Locate the cell with the specified text and output its [X, Y] center coordinate. 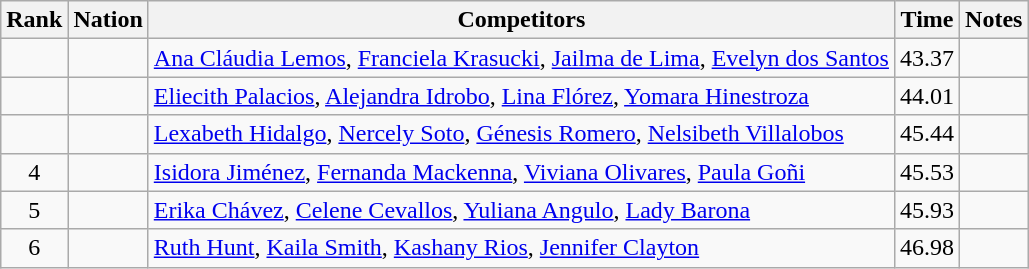
Nation [108, 20]
5 [34, 210]
Notes [994, 20]
44.01 [926, 96]
Rank [34, 20]
Ana Cláudia Lemos, Franciela Krasucki, Jailma de Lima, Evelyn dos Santos [521, 58]
Time [926, 20]
4 [34, 172]
43.37 [926, 58]
Competitors [521, 20]
45.93 [926, 210]
Lexabeth Hidalgo, Nercely Soto, Génesis Romero, Nelsibeth Villalobos [521, 134]
Erika Chávez, Celene Cevallos, Yuliana Angulo, Lady Barona [521, 210]
46.98 [926, 248]
Eliecith Palacios, Alejandra Idrobo, Lina Flórez, Yomara Hinestroza [521, 96]
6 [34, 248]
Isidora Jiménez, Fernanda Mackenna, Viviana Olivares, Paula Goñi [521, 172]
45.44 [926, 134]
Ruth Hunt, Kaila Smith, Kashany Rios, Jennifer Clayton [521, 248]
45.53 [926, 172]
